Determine the (X, Y) coordinate at the center of the cell enclosing the given text.  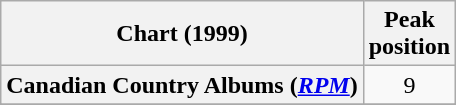
9 (409, 85)
Canadian Country Albums (RPM) (182, 85)
Peak position (409, 34)
Chart (1999) (182, 34)
